From the cell containing the given text, extract its center point as [x, y] coordinate. 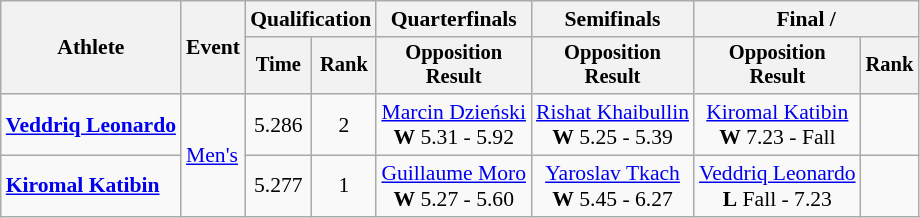
Athlete [91, 48]
Kiromal Katibin [91, 186]
Yaroslav TkachW 5.45 - 6.27 [612, 186]
Final / [806, 19]
Veddriq LeonardoL Fall - 7.23 [778, 186]
Rishat KhaibullinW 5.25 - 5.39 [612, 124]
Veddriq Leonardo [91, 124]
Time [278, 66]
5.286 [278, 124]
Qualification [310, 19]
Event [213, 48]
Men's [213, 155]
Semifinals [612, 19]
Marcin DzieńskiW 5.31 - 5.92 [454, 124]
Kiromal KatibinW 7.23 - Fall [778, 124]
2 [344, 124]
5.277 [278, 186]
Guillaume MoroW 5.27 - 5.60 [454, 186]
Quarterfinals [454, 19]
1 [344, 186]
